Identify which cell holds the provided text, then report its (x, y) central coordinate. 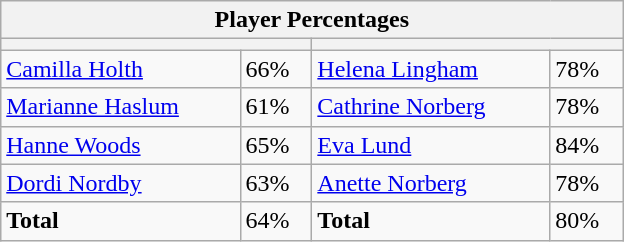
Player Percentages (312, 20)
Dordi Nordby (120, 183)
65% (276, 145)
61% (276, 107)
Anette Norberg (431, 183)
66% (276, 69)
Helena Lingham (431, 69)
Hanne Woods (120, 145)
80% (586, 221)
64% (276, 221)
Camilla Holth (120, 69)
Eva Lund (431, 145)
Marianne Haslum (120, 107)
84% (586, 145)
63% (276, 183)
Cathrine Norberg (431, 107)
